Provide the (x, y) coordinate of the cell's center where the given text is located.  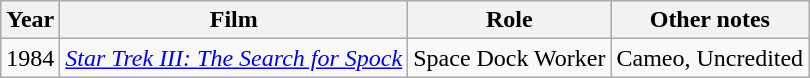
Year (30, 20)
Role (510, 20)
Other notes (710, 20)
1984 (30, 58)
Film (234, 20)
Star Trek III: The Search for Spock (234, 58)
Cameo, Uncredited (710, 58)
Space Dock Worker (510, 58)
